Determine the (x, y) coordinate at the center of the cell enclosing the given text.  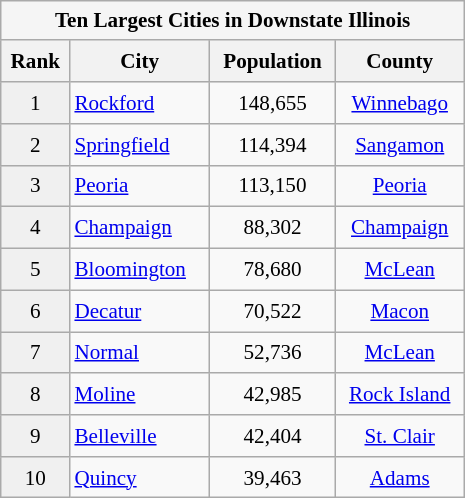
Rockford (139, 103)
10 (35, 477)
Adams (400, 477)
Ten Largest Cities in Downstate Illinois (232, 20)
42,404 (272, 436)
Rank (35, 61)
4 (35, 228)
City (139, 61)
Decatur (139, 311)
78,680 (272, 269)
Normal (139, 353)
Springfield (139, 145)
42,985 (272, 394)
Belleville (139, 436)
7 (35, 353)
148,655 (272, 103)
Rock Island (400, 394)
5 (35, 269)
114,394 (272, 145)
Moline (139, 394)
Macon (400, 311)
Bloomington (139, 269)
Winnebago (400, 103)
113,150 (272, 186)
County (400, 61)
39,463 (272, 477)
1 (35, 103)
Quincy (139, 477)
Sangamon (400, 145)
St. Clair (400, 436)
2 (35, 145)
70,522 (272, 311)
Population (272, 61)
88,302 (272, 228)
6 (35, 311)
3 (35, 186)
8 (35, 394)
52,736 (272, 353)
9 (35, 436)
